Return the (x, y) coordinate for the center point of the cell that contains the specified text.  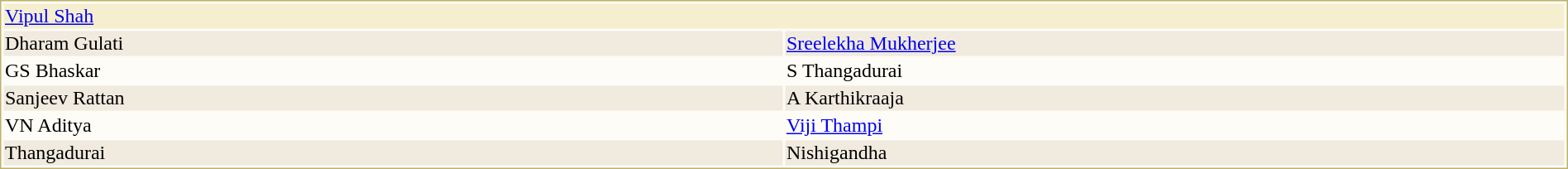
S Thangadurai (1175, 70)
Vipul Shah (784, 16)
GS Bhaskar (393, 70)
Sreelekha Mukherjee (1175, 44)
Sanjeev Rattan (393, 99)
Viji Thampi (1175, 125)
A Karthikraaja (1175, 99)
Thangadurai (393, 153)
VN Aditya (393, 125)
Dharam Gulati (393, 44)
Nishigandha (1175, 153)
